For the text-containing cell, return its midpoint in [x, y] coordinate format. 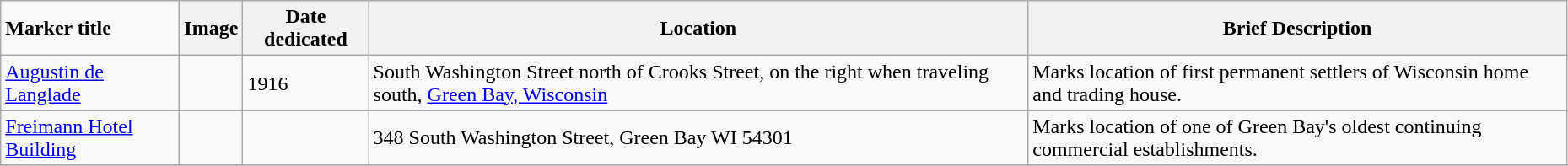
South Washington Street north of Crooks Street, on the right when traveling south, Green Bay, Wisconsin [698, 83]
Augustin de Langlade [90, 83]
Image [211, 29]
348 South Washington Street, Green Bay WI 54301 [698, 138]
Location [698, 29]
Brief Description [1297, 29]
Marks location of one of Green Bay's oldest continuing commercial establishments. [1297, 138]
Marker title [90, 29]
Marks location of first permanent settlers of Wisconsin home and trading house. [1297, 83]
Date dedicated [305, 29]
1916 [305, 83]
Freimann Hotel Building [90, 138]
